From the cell containing the given text, extract its center point as (X, Y) coordinate. 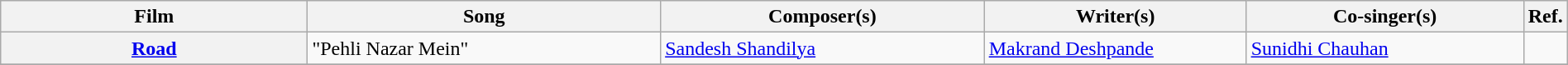
Sunidhi Chauhan (1384, 48)
Makrand Deshpande (1115, 48)
Co-singer(s) (1384, 17)
Film (154, 17)
Composer(s) (823, 17)
Sandesh Shandilya (823, 48)
"Pehli Nazar Mein" (485, 48)
Ref. (1545, 17)
Song (485, 17)
Writer(s) (1115, 17)
Road (154, 48)
